Locate the cell with the specified text and output its [x, y] center coordinate. 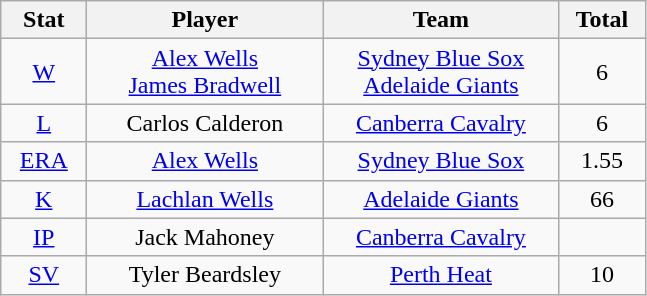
Total [602, 20]
1.55 [602, 161]
L [44, 123]
K [44, 199]
SV [44, 275]
Carlos Calderon [205, 123]
Adelaide Giants [441, 199]
W [44, 72]
Stat [44, 20]
Perth Heat [441, 275]
Lachlan Wells [205, 199]
Sydney Blue Sox Adelaide Giants [441, 72]
Jack Mahoney [205, 237]
Alex Wells [205, 161]
IP [44, 237]
ERA [44, 161]
10 [602, 275]
Team [441, 20]
Sydney Blue Sox [441, 161]
66 [602, 199]
Player [205, 20]
Alex Wells James Bradwell [205, 72]
Tyler Beardsley [205, 275]
